Provide the [X, Y] coordinate of the cell's center where the given text is located.  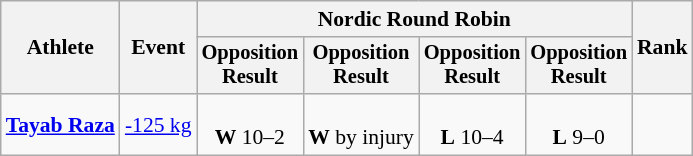
W by injury [361, 124]
L 9–0 [578, 124]
Rank [662, 48]
Athlete [60, 48]
W 10–2 [250, 124]
Nordic Round Robin [414, 19]
Event [158, 48]
Tayab Raza [60, 124]
-125 kg [158, 124]
L 10–4 [472, 124]
